Identify which cell holds the provided text, then report its [X, Y] central coordinate. 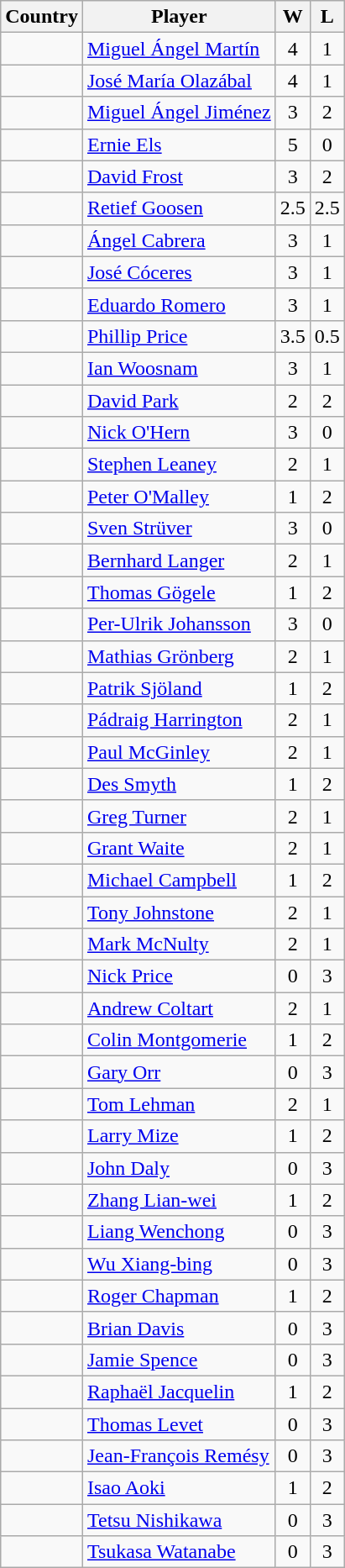
0.5 [327, 336]
Roger Chapman [179, 1296]
Per-Ulrik Johansson [179, 624]
Retief Goosen [179, 208]
Michael Campbell [179, 880]
3.5 [292, 336]
W [292, 17]
Greg Turner [179, 816]
Brian Davis [179, 1328]
Miguel Ángel Martín [179, 49]
John Daly [179, 1168]
Eduardo Romero [179, 304]
Tsukasa Watanabe [179, 1552]
Andrew Coltart [179, 1008]
Des Smyth [179, 784]
Sven Strüver [179, 529]
Ernie Els [179, 145]
Raphaël Jacquelin [179, 1392]
Bernhard Langer [179, 560]
Jamie Spence [179, 1360]
Liang Wenchong [179, 1232]
Jean-François Remésy [179, 1456]
Isao Aoki [179, 1488]
Paul McGinley [179, 752]
David Park [179, 401]
Player [179, 17]
Nick Price [179, 976]
Colin Montgomerie [179, 1040]
Stephen Leaney [179, 465]
Nick O'Hern [179, 433]
Ángel Cabrera [179, 240]
David Frost [179, 176]
L [327, 17]
Mark McNulty [179, 944]
Tony Johnstone [179, 912]
Gary Orr [179, 1072]
5 [292, 145]
Thomas Gögele [179, 592]
Grant Waite [179, 848]
Thomas Levet [179, 1424]
Ian Woosnam [179, 368]
Miguel Ángel Jiménez [179, 113]
Phillip Price [179, 336]
Pádraig Harrington [179, 720]
Zhang Lian-wei [179, 1200]
Patrik Sjöland [179, 688]
Peter O'Malley [179, 497]
Mathias Grönberg [179, 656]
José María Olazábal [179, 81]
Tom Lehman [179, 1104]
Larry Mize [179, 1136]
Wu Xiang-bing [179, 1264]
Country [42, 17]
Tetsu Nishikawa [179, 1520]
José Cóceres [179, 272]
